For the text-containing cell, return its midpoint in [x, y] coordinate format. 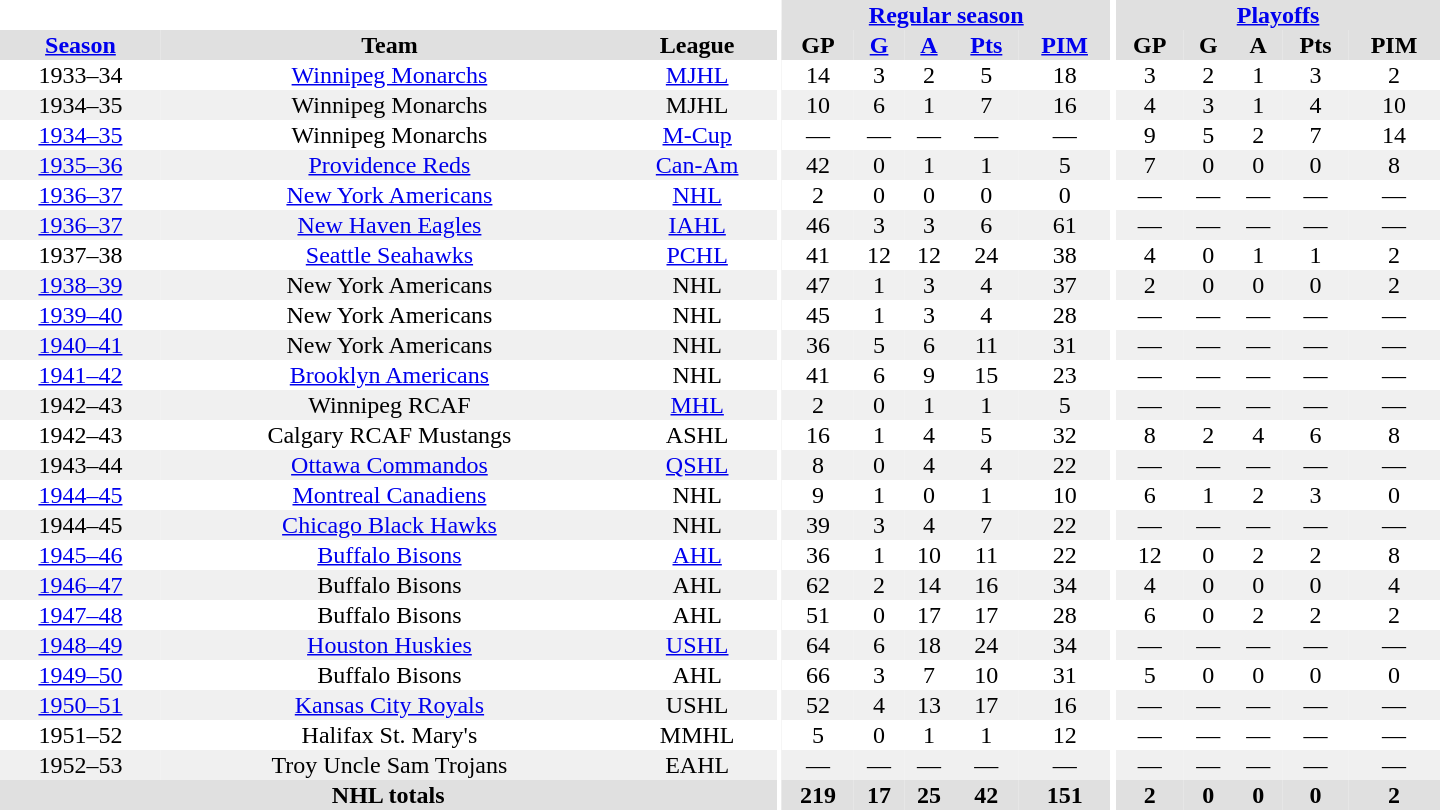
1940–41 [80, 345]
66 [818, 675]
New Haven Eagles [390, 225]
62 [818, 585]
Winnipeg RCAF [390, 405]
45 [818, 315]
ASHL [697, 435]
1951–52 [80, 735]
46 [818, 225]
1937–38 [80, 255]
1945–46 [80, 555]
32 [1065, 435]
Troy Uncle Sam Trojans [390, 765]
38 [1065, 255]
Playoffs [1278, 15]
1950–51 [80, 705]
61 [1065, 225]
QSHL [697, 465]
52 [818, 705]
Providence Reds [390, 165]
1939–40 [80, 315]
Houston Huskies [390, 645]
Kansas City Royals [390, 705]
219 [818, 795]
1948–49 [80, 645]
MHL [697, 405]
Halifax St. Mary's [390, 735]
Chicago Black Hawks [390, 525]
47 [818, 285]
League [697, 45]
39 [818, 525]
1935–36 [80, 165]
51 [818, 615]
Seattle Seahawks [390, 255]
1946–47 [80, 585]
MMHL [697, 735]
M-Cup [697, 135]
1947–48 [80, 615]
25 [929, 795]
Ottawa Commandos [390, 465]
64 [818, 645]
37 [1065, 285]
EAHL [697, 765]
Regular season [946, 15]
Calgary RCAF Mustangs [390, 435]
IAHL [697, 225]
15 [986, 375]
1941–42 [80, 375]
151 [1065, 795]
Montreal Canadiens [390, 495]
23 [1065, 375]
1933–34 [80, 75]
1938–39 [80, 285]
PCHL [697, 255]
1952–53 [80, 765]
1949–50 [80, 675]
Brooklyn Americans [390, 375]
13 [929, 705]
1943–44 [80, 465]
Can-Am [697, 165]
NHL totals [388, 795]
Season [80, 45]
Team [390, 45]
